Capture the cell that displays the provided text and extract its (X, Y) central coordinate. 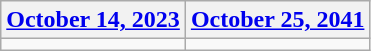
October 14, 2023 (94, 20)
October 25, 2041 (278, 20)
